From the cell containing the given text, extract its center point as [X, Y] coordinate. 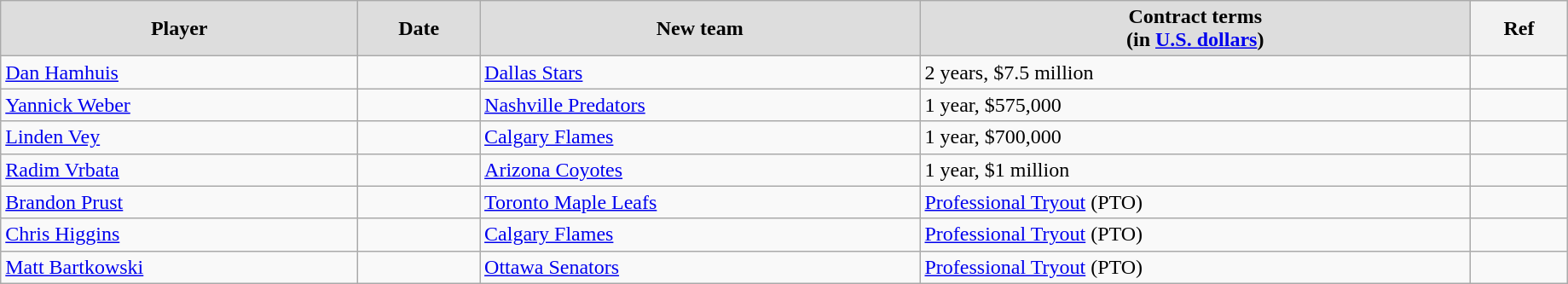
Linden Vey [179, 137]
Date [419, 29]
Player [179, 29]
Yannick Weber [179, 105]
Matt Bartkowski [179, 267]
Toronto Maple Leafs [700, 202]
Radim Vrbata [179, 170]
New team [700, 29]
1 year, $575,000 [1195, 105]
Dallas Stars [700, 72]
Ottawa Senators [700, 267]
Chris Higgins [179, 235]
1 year, $1 million [1195, 170]
Dan Hamhuis [179, 72]
1 year, $700,000 [1195, 137]
Ref [1519, 29]
Contract terms(in U.S. dollars) [1195, 29]
Nashville Predators [700, 105]
2 years, $7.5 million [1195, 72]
Brandon Prust [179, 202]
Arizona Coyotes [700, 170]
